Identify which cell holds the provided text, then report its [X, Y] central coordinate. 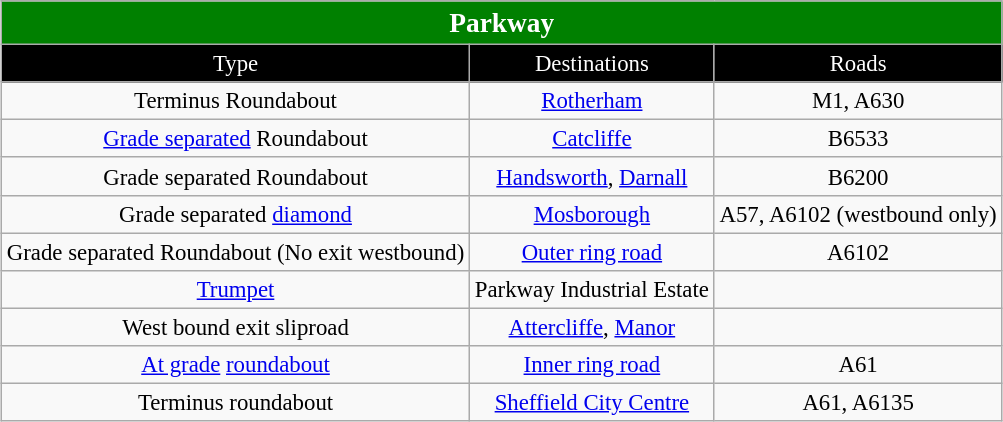
A6102 [858, 252]
Grade separated Roundabout (No exit westbound) [236, 252]
M1, A630 [858, 101]
Rotherham [592, 101]
Catcliffe [592, 139]
A57, A6102 (westbound only) [858, 214]
B6200 [858, 177]
Trumpet [236, 289]
Sheffield City Centre [592, 402]
Parkway Industrial Estate [592, 289]
Roads [858, 64]
Terminus roundabout [236, 402]
Attercliffe, Manor [592, 327]
A61, A6135 [858, 402]
Type [236, 64]
Handsworth, Darnall [592, 177]
Outer ring road [592, 252]
Mosborough [592, 214]
Destinations [592, 64]
Grade separated diamond [236, 214]
West bound exit sliproad [236, 327]
At grade roundabout [236, 365]
A61 [858, 365]
Inner ring road [592, 365]
Parkway [502, 23]
B6533 [858, 139]
Terminus Roundabout [236, 101]
